For the text-containing cell, return its midpoint in (x, y) coordinate format. 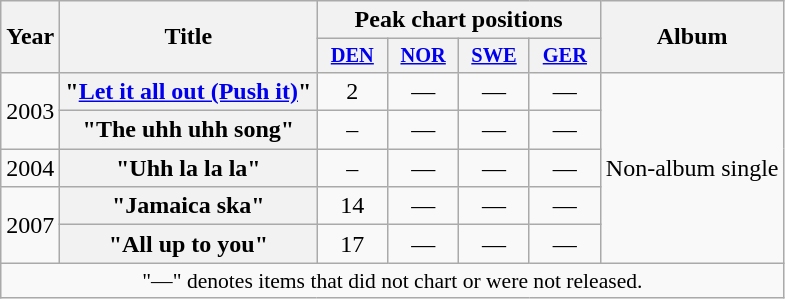
Title (188, 37)
Year (30, 37)
GER (564, 56)
"All up to you" (188, 244)
Peak chart positions (458, 20)
14 (352, 206)
"Let it all out (Push it)" (188, 91)
Album (692, 37)
2003 (30, 110)
"—" denotes items that did not chart or were not released. (392, 281)
17 (352, 244)
"Jamaica ska" (188, 206)
Non-album single (692, 167)
2 (352, 91)
"Uhh la la la" (188, 168)
2007 (30, 225)
2004 (30, 168)
NOR (424, 56)
SWE (494, 56)
DEN (352, 56)
"The uhh uhh song" (188, 130)
